Capture the cell that displays the provided text and extract its [X, Y] central coordinate. 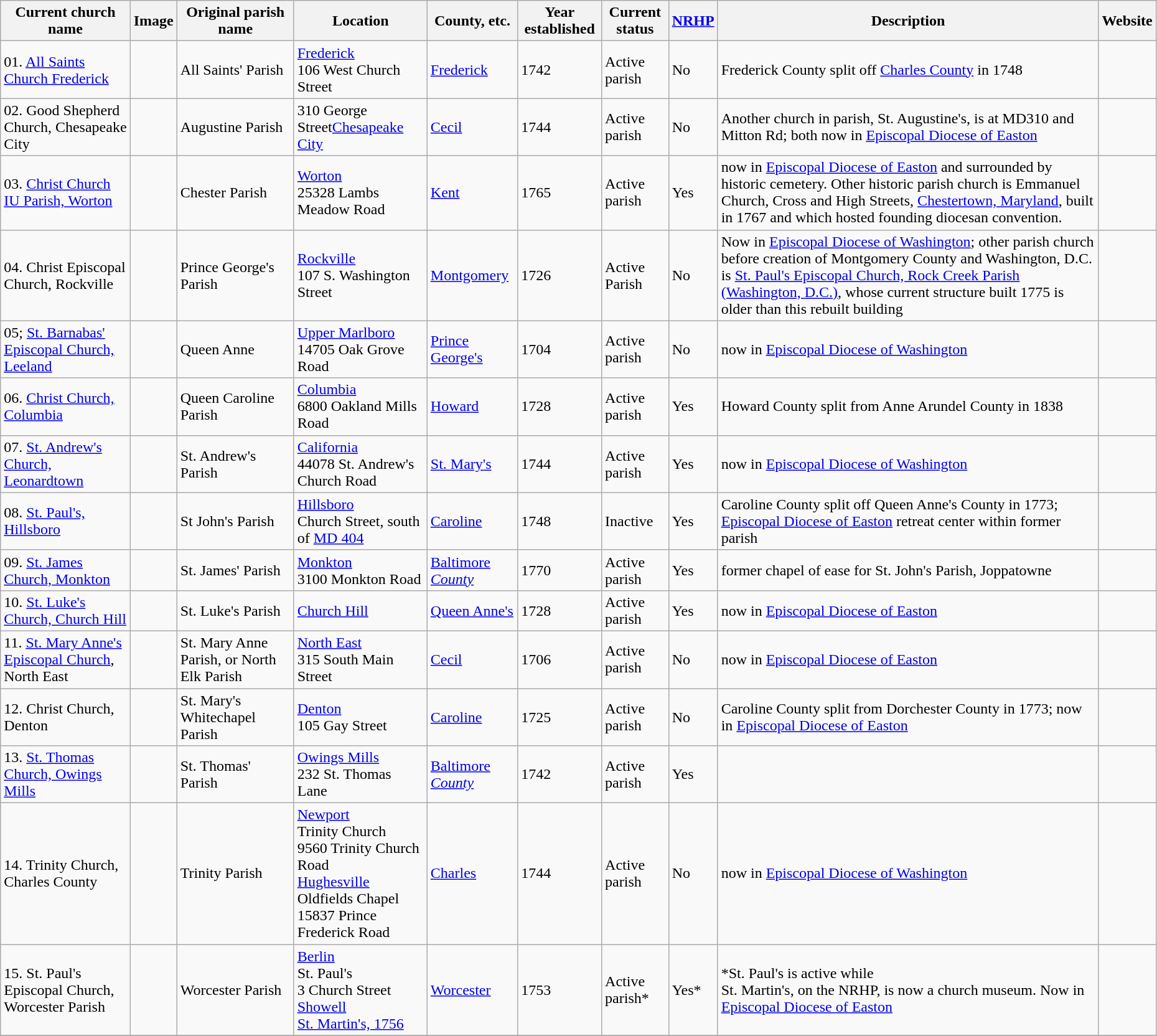
St. Mary's Whitechapel Parish [235, 717]
15. St. Paul's Episcopal Church, Worcester Parish [65, 990]
All Saints' Parish [235, 70]
08. St. Paul's, Hillsboro [65, 521]
1753 [560, 990]
St. Andrew's Parish [235, 464]
Prince George's [472, 349]
Rockville 107 S. Washington Street [360, 275]
Frederick [472, 70]
Montgomery [472, 275]
Another church in parish, St. Augustine's, is at MD310 and Mitton Rd; both now in Episcopal Diocese of Easton [908, 127]
St John's Parish [235, 521]
02. Good Shepherd Church, Chesapeake City [65, 127]
Image [153, 21]
05; St. Barnabas' Episcopal Church, Leeland [65, 349]
Current status [635, 21]
St. Luke's Parish [235, 610]
California44078 St. Andrew's Church Road [360, 464]
04. Christ Episcopal Church, Rockville [65, 275]
Kent [472, 193]
NRHP [693, 21]
Inactive [635, 521]
St. James' Parish [235, 570]
1765 [560, 193]
10. St. Luke's Church, Church Hill [65, 610]
Owings Mills232 St. Thomas Lane [360, 775]
Church Hill [360, 610]
11. St. Mary Anne's Episcopal Church, North East [65, 659]
Charles [472, 874]
HillsboroChurch Street, south of MD 404 [360, 521]
Frederick County split off Charles County in 1748 [908, 70]
Columbia6800 Oakland Mills Road [360, 407]
Trinity Parish [235, 874]
07. St. Andrew's Church, Leonardtown [65, 464]
01. All Saints Church Frederick [65, 70]
former chapel of ease for St. John's Parish, Joppatowne [908, 570]
St. Mary's [472, 464]
13. St. Thomas Church, Owings Mills [65, 775]
Location [360, 21]
North East315 South Main Street [360, 659]
Current church name [65, 21]
09. St. James Church, Monkton [65, 570]
NewportTrinity Church9560 Trinity Church RoadHughesvilleOldfields Chapel15837 Prince Frederick Road [360, 874]
County, etc. [472, 21]
1704 [560, 349]
1706 [560, 659]
Augustine Parish [235, 127]
06. Christ Church, Columbia [65, 407]
310 George StreetChesapeake City [360, 127]
Active Parish [635, 275]
1725 [560, 717]
Worcester Parish [235, 990]
Worcester [472, 990]
BerlinSt. Paul's3 Church StreetShowellSt. Martin's, 1756 [360, 990]
Queen Anne's [472, 610]
Queen Caroline Parish [235, 407]
Active parish* [635, 990]
14. Trinity Church, Charles County [65, 874]
Prince George's Parish [235, 275]
St. Mary Anne Parish, or North Elk Parish [235, 659]
Original parish name [235, 21]
Queen Anne [235, 349]
Howard County split from Anne Arundel County in 1838 [908, 407]
Description [908, 21]
Website [1127, 21]
Caroline County split from Dorchester County in 1773; now in Episcopal Diocese of Easton [908, 717]
Chester Parish [235, 193]
1726 [560, 275]
Worton25328 Lambs Meadow Road [360, 193]
Frederick106 West Church Street [360, 70]
12. Christ Church, Denton [65, 717]
Year established [560, 21]
Upper Marlboro14705 Oak Grove Road [360, 349]
1770 [560, 570]
03. Christ Church IU Parish, Worton [65, 193]
Denton105 Gay Street [360, 717]
Caroline County split off Queen Anne's County in 1773; Episcopal Diocese of Easton retreat center within former parish [908, 521]
Monkton3100 Monkton Road [360, 570]
Howard [472, 407]
*St. Paul's is active whileSt. Martin's, on the NRHP, is now a church museum. Now in Episcopal Diocese of Easton [908, 990]
St. Thomas' Parish [235, 775]
1748 [560, 521]
Yes* [693, 990]
